Provide the [X, Y] coordinate of the cell's center where the given text is located.  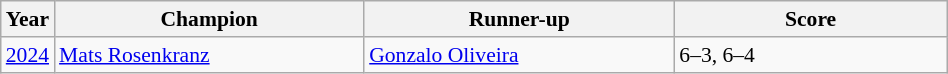
2024 [28, 55]
6–3, 6–4 [810, 55]
Champion [209, 19]
Gonzalo Oliveira [519, 55]
Runner-up [519, 19]
Year [28, 19]
Mats Rosenkranz [209, 55]
Score [810, 19]
